Output the [x, y] coordinate of the center of the cell containing the given text.  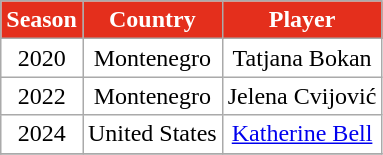
Player [302, 20]
Katherine Bell [302, 134]
2024 [42, 134]
2022 [42, 96]
United States [152, 134]
2020 [42, 58]
Country [152, 20]
Tatjana Bokan [302, 58]
Season [42, 20]
Jelena Cvijović [302, 96]
